Pinpoint the cell where the given text exists, returning its [x, y] midpoint coordinate. 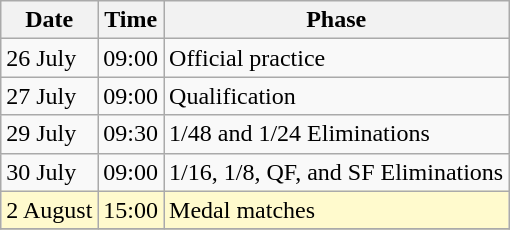
27 July [50, 96]
Official practice [336, 58]
1/48 and 1/24 Eliminations [336, 134]
Time [131, 20]
09:30 [131, 134]
29 July [50, 134]
Date [50, 20]
2 August [50, 210]
Phase [336, 20]
Qualification [336, 96]
1/16, 1/8, QF, and SF Eliminations [336, 172]
15:00 [131, 210]
Medal matches [336, 210]
26 July [50, 58]
30 July [50, 172]
